Return the [x, y] coordinate for the center point of the cell that contains the specified text.  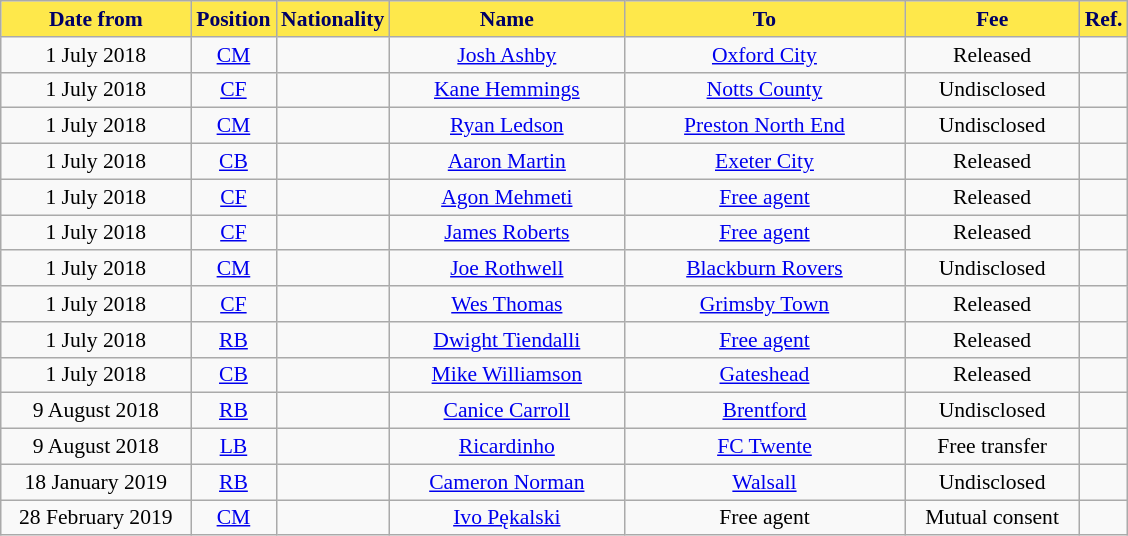
Josh Ashby [506, 55]
Wes Thomas [506, 304]
Joe Rothwell [506, 269]
James Roberts [506, 233]
Exeter City [764, 162]
Ivo Pękalski [506, 518]
Ricardinho [506, 447]
18 January 2019 [96, 482]
Kane Hemmings [506, 90]
Ryan Ledson [506, 126]
Walsall [764, 482]
Cameron Norman [506, 482]
Brentford [764, 411]
Notts County [764, 90]
Name [506, 19]
Preston North End [764, 126]
Canice Carroll [506, 411]
Agon Mehmeti [506, 197]
Aaron Martin [506, 162]
Mike Williamson [506, 375]
28 February 2019 [96, 518]
Blackburn Rovers [764, 269]
Position [234, 19]
Fee [992, 19]
Gateshead [764, 375]
Nationality [332, 19]
Grimsby Town [764, 304]
Free transfer [992, 447]
LB [234, 447]
Oxford City [764, 55]
Mutual consent [992, 518]
Dwight Tiendalli [506, 340]
FC Twente [764, 447]
Date from [96, 19]
Ref. [1104, 19]
To [764, 19]
